For the text-containing cell, return its midpoint in (X, Y) coordinate format. 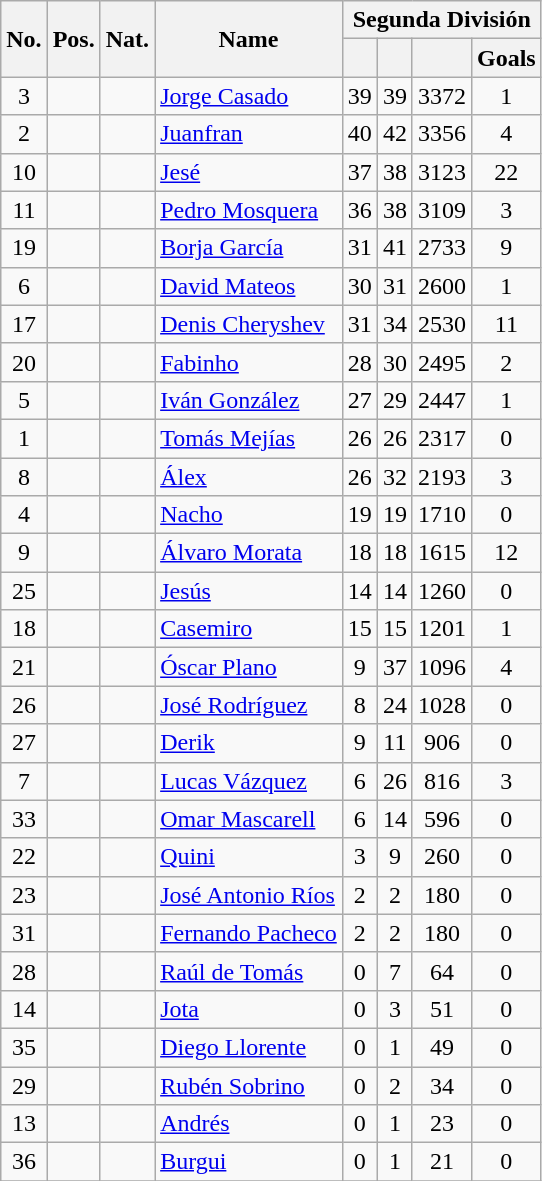
32 (394, 477)
Rubén Sobrino (249, 1085)
12 (506, 553)
3123 (442, 172)
Álvaro Morata (249, 553)
Óscar Plano (249, 667)
51 (442, 1009)
Nat. (127, 39)
Fabinho (249, 362)
2447 (442, 400)
49 (442, 1047)
2600 (442, 286)
Segunda División (442, 20)
3372 (442, 96)
Iván González (249, 400)
José Rodríguez (249, 705)
Andrés (249, 1124)
Burgui (249, 1162)
Nacho (249, 515)
3356 (442, 134)
José Antonio Ríos (249, 895)
Pos. (74, 39)
596 (442, 819)
1028 (442, 705)
Juanfran (249, 134)
1615 (442, 553)
Fernando Pacheco (249, 933)
64 (442, 971)
35 (24, 1047)
Omar Mascarell (249, 819)
Derik (249, 743)
1096 (442, 667)
Denis Cheryshev (249, 324)
Jesús (249, 591)
41 (394, 248)
2495 (442, 362)
2193 (442, 477)
5 (24, 400)
Casemiro (249, 629)
3109 (442, 210)
260 (442, 857)
906 (442, 743)
40 (360, 134)
20 (24, 362)
Raúl de Tomás (249, 971)
Borja García (249, 248)
David Mateos (249, 286)
24 (394, 705)
13 (24, 1124)
2317 (442, 438)
816 (442, 781)
No. (24, 39)
1201 (442, 629)
Lucas Vázquez (249, 781)
42 (394, 134)
2733 (442, 248)
1710 (442, 515)
2530 (442, 324)
Álex (249, 477)
17 (24, 324)
Jesé (249, 172)
25 (24, 591)
Jota (249, 1009)
Tomás Mejías (249, 438)
Pedro Mosquera (249, 210)
Name (249, 39)
10 (24, 172)
Quini (249, 857)
Jorge Casado (249, 96)
Diego Llorente (249, 1047)
1260 (442, 591)
Goals (506, 58)
33 (24, 819)
